Find where the given text appears and provide that cell's center as (x, y) coordinate. 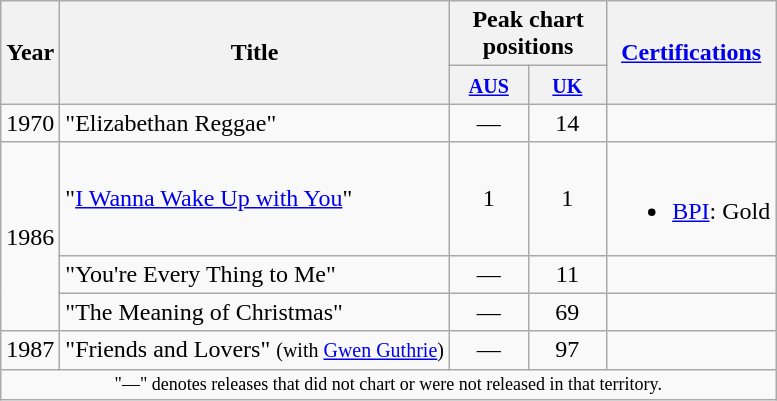
97 (568, 350)
Year (30, 52)
69 (568, 312)
Peak chart positions (528, 34)
Certifications (692, 52)
"Friends and Lovers" (with Gwen Guthrie) (255, 350)
14 (568, 123)
"The Meaning of Christmas" (255, 312)
UK (568, 85)
"I Wanna Wake Up with You" (255, 198)
1987 (30, 350)
Title (255, 52)
"Elizabethan Reggae" (255, 123)
"—" denotes releases that did not chart or were not released in that territory. (388, 384)
1970 (30, 123)
11 (568, 274)
"You're Every Thing to Me" (255, 274)
1986 (30, 236)
BPI: Gold (692, 198)
AUS (488, 85)
